Identify which cell holds the provided text, then report its [x, y] central coordinate. 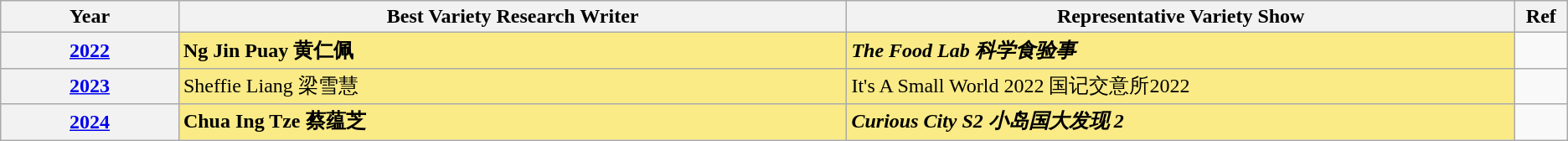
Curious City S2 小岛国大发现 2 [1181, 123]
Ref [1541, 17]
2022 [90, 50]
The Food Lab 科学食验事 [1181, 50]
Sheffie Liang 梁雪慧 [513, 86]
2024 [90, 123]
Representative Variety Show [1181, 17]
Year [90, 17]
Best Variety Research Writer [513, 17]
2023 [90, 86]
It's A Small World 2022 国记交意所2022 [1181, 86]
Ng Jin Puay 黄仁佩 [513, 50]
Chua Ing Tze 蔡蕴芝 [513, 123]
